Determine the [X, Y] coordinate at the center of the cell enclosing the given text.  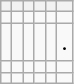
. [64, 42]
